Detect which cell encompasses the target text, then output its [X, Y] center coordinate. 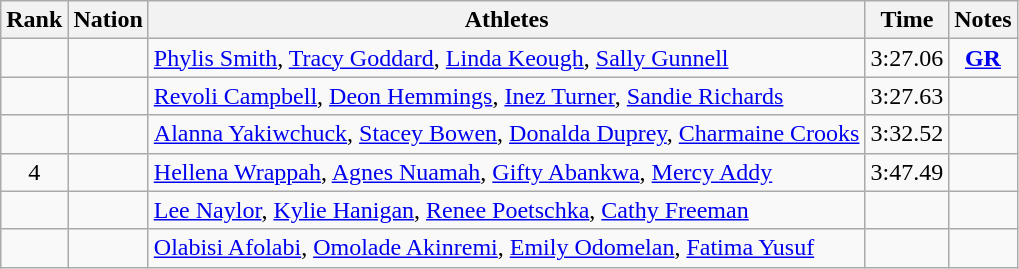
Time [907, 20]
Lee Naylor, Kylie Hanigan, Renee Poetschka, Cathy Freeman [506, 210]
3:27.63 [907, 96]
3:27.06 [907, 58]
Phylis Smith, Tracy Goddard, Linda Keough, Sally Gunnell [506, 58]
Revoli Campbell, Deon Hemmings, Inez Turner, Sandie Richards [506, 96]
Alanna Yakiwchuck, Stacey Bowen, Donalda Duprey, Charmaine Crooks [506, 134]
Nation [108, 20]
3:32.52 [907, 134]
Rank [34, 20]
Athletes [506, 20]
4 [34, 172]
GR [983, 58]
3:47.49 [907, 172]
Olabisi Afolabi, Omolade Akinremi, Emily Odomelan, Fatima Yusuf [506, 248]
Notes [983, 20]
Hellena Wrappah, Agnes Nuamah, Gifty Abankwa, Mercy Addy [506, 172]
